From the cell containing the given text, extract its center point as (X, Y) coordinate. 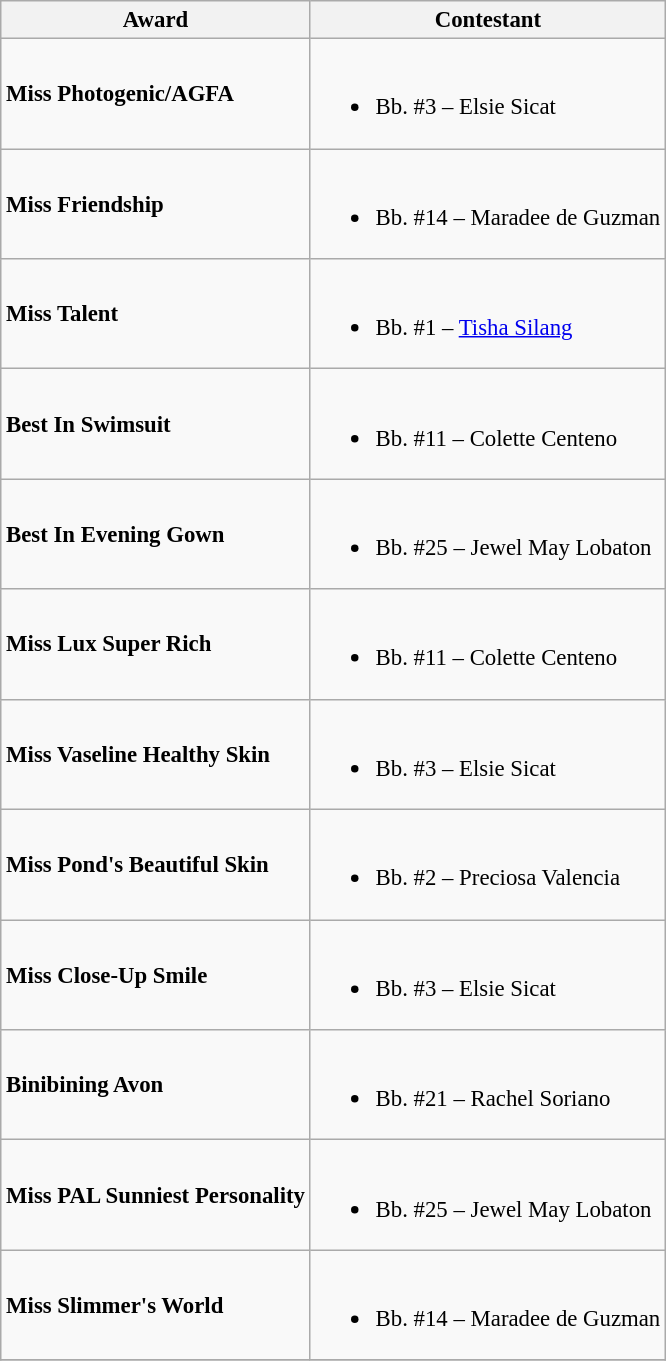
Miss Talent (156, 314)
Miss Lux Super Rich (156, 644)
Miss Friendship (156, 204)
Binibining Avon (156, 1085)
Award (156, 20)
Miss Pond's Beautiful Skin (156, 865)
Bb. #1 – Tisha Silang (488, 314)
Best In Swimsuit (156, 424)
Bb. #21 – Rachel Soriano (488, 1085)
Miss Photogenic/AGFA (156, 94)
Miss Vaseline Healthy Skin (156, 754)
Best In Evening Gown (156, 534)
Miss PAL Sunniest Personality (156, 1195)
Bb. #2 – Preciosa Valencia (488, 865)
Miss Slimmer's World (156, 1305)
Miss Close-Up Smile (156, 975)
Contestant (488, 20)
